Return (x, y) of the center of cell containing provided text 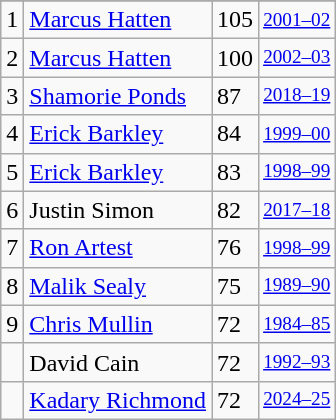
3 (12, 96)
Shamorie Ponds (118, 96)
75 (236, 286)
84 (236, 134)
2 (12, 58)
7 (12, 248)
Ron Artest (118, 248)
1992–93 (297, 362)
David Cain (118, 362)
4 (12, 134)
6 (12, 210)
100 (236, 58)
2001–02 (297, 20)
76 (236, 248)
Chris Mullin (118, 324)
5 (12, 172)
Kadary Richmond (118, 400)
83 (236, 172)
2017–18 (297, 210)
2024–25 (297, 400)
1999–00 (297, 134)
8 (12, 286)
1984–85 (297, 324)
2002–03 (297, 58)
82 (236, 210)
87 (236, 96)
9 (12, 324)
Justin Simon (118, 210)
2018–19 (297, 96)
1989–90 (297, 286)
1 (12, 20)
Malik Sealy (118, 286)
105 (236, 20)
